For the text-containing cell, return its midpoint in (X, Y) coordinate format. 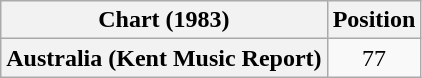
77 (374, 58)
Australia (Kent Music Report) (164, 58)
Position (374, 20)
Chart (1983) (164, 20)
